Output the [x, y] coordinate of the center of the cell containing the given text.  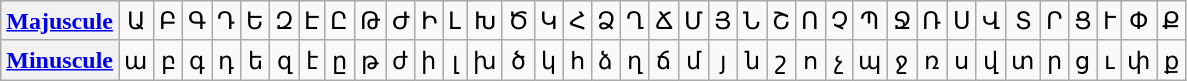
Մ [694, 21]
Ե [256, 21]
փ [1140, 60]
Փ [1140, 21]
Զ [284, 21]
Ծ [518, 21]
ո [810, 60]
Ձ [606, 21]
ծ [518, 60]
ջ [902, 60]
Խ [484, 21]
Պ [870, 21]
Յ [724, 21]
Ժ [400, 21]
Majuscule [60, 21]
Ն [752, 21]
ռ [932, 60]
Ջ [902, 21]
ճ [664, 60]
ս [962, 60]
Վ [990, 21]
ձ [606, 60]
մ [694, 60]
Ղ [634, 21]
Հ [577, 21]
չ [839, 60]
Ց [1082, 21]
շ [782, 60]
Ի [429, 21]
Ը [340, 21]
խ [484, 60]
Գ [198, 21]
ը [340, 60]
լ [456, 60]
Ք [1172, 21]
Չ [839, 21]
թ [370, 60]
Ր [1054, 21]
Ճ [664, 21]
ղ [634, 60]
Կ [548, 21]
յ [724, 60]
ի [429, 60]
Minuscule [60, 60]
Ռ [932, 21]
տ [1022, 60]
Է [312, 21]
հ [577, 60]
ն [752, 60]
ք [1172, 60]
Բ [168, 21]
է [312, 60]
ե [256, 60]
ժ [400, 60]
Լ [456, 21]
կ [548, 60]
Տ [1022, 21]
ւ [1110, 60]
դ [226, 60]
ա [136, 60]
Շ [782, 21]
ր [1054, 60]
վ [990, 60]
Ս [962, 21]
գ [198, 60]
Ո [810, 21]
Ա [136, 21]
Ւ [1110, 21]
Դ [226, 21]
պ [870, 60]
զ [284, 60]
Թ [370, 21]
բ [168, 60]
ց [1082, 60]
